Determine the [x, y] coordinate at the center of the cell enclosing the given text.  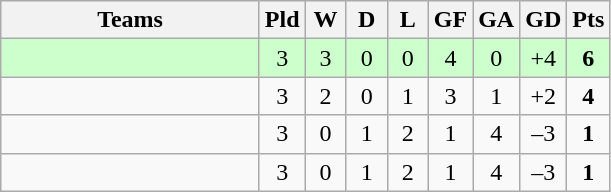
+4 [544, 58]
Pts [588, 20]
Teams [130, 20]
Pld [282, 20]
6 [588, 58]
D [366, 20]
L [408, 20]
GA [496, 20]
+2 [544, 96]
GD [544, 20]
W [326, 20]
GF [450, 20]
